Output the [X, Y] coordinate of the center of the cell containing the given text.  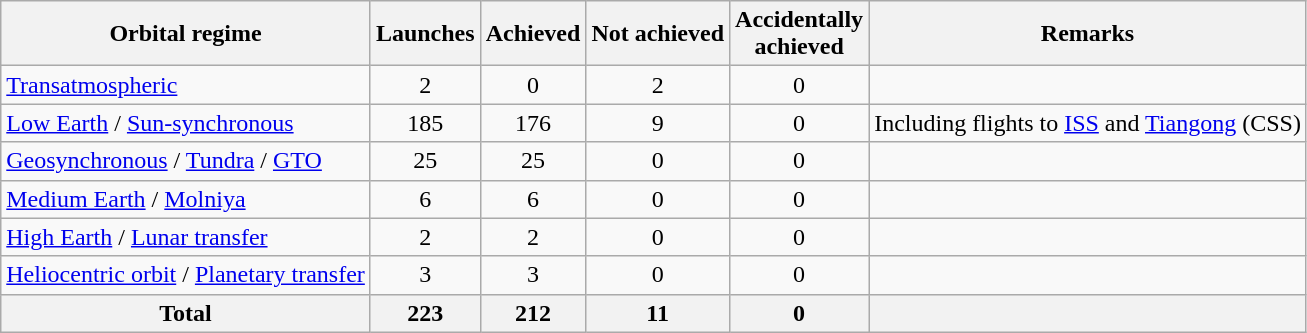
9 [658, 123]
Transatmospheric [186, 85]
Geosynchronous / Tundra / GTO [186, 161]
Total [186, 313]
223 [425, 313]
Including flights to ISS and Tiangong (CSS) [1088, 123]
Heliocentric orbit / Planetary transfer [186, 275]
Medium Earth / Molniya [186, 199]
High Earth / Lunar transfer [186, 237]
11 [658, 313]
176 [533, 123]
212 [533, 313]
Orbital regime [186, 34]
Remarks [1088, 34]
Accidentally achieved [800, 34]
Launches [425, 34]
Not achieved [658, 34]
Low Earth / Sun-synchronous [186, 123]
Achieved [533, 34]
185 [425, 123]
